Identify which cell holds the provided text, then report its (X, Y) central coordinate. 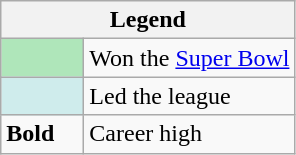
Bold (42, 134)
Career high (190, 134)
Led the league (190, 96)
Won the Super Bowl (190, 58)
Legend (148, 20)
